Extract the (x, y) coordinate from the center of the cell holding the provided text.  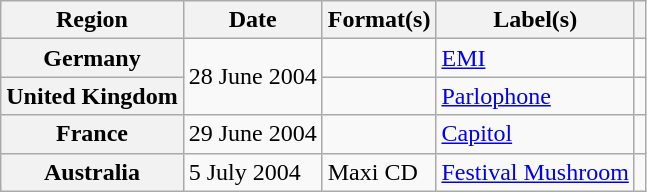
Date (252, 20)
Capitol (535, 134)
Festival Mushroom (535, 172)
Format(s) (379, 20)
Australia (92, 172)
Label(s) (535, 20)
29 June 2004 (252, 134)
EMI (535, 58)
France (92, 134)
5 July 2004 (252, 172)
Germany (92, 58)
United Kingdom (92, 96)
Parlophone (535, 96)
Region (92, 20)
Maxi CD (379, 172)
28 June 2004 (252, 77)
